Locate the cell with the specified text and output its [x, y] center coordinate. 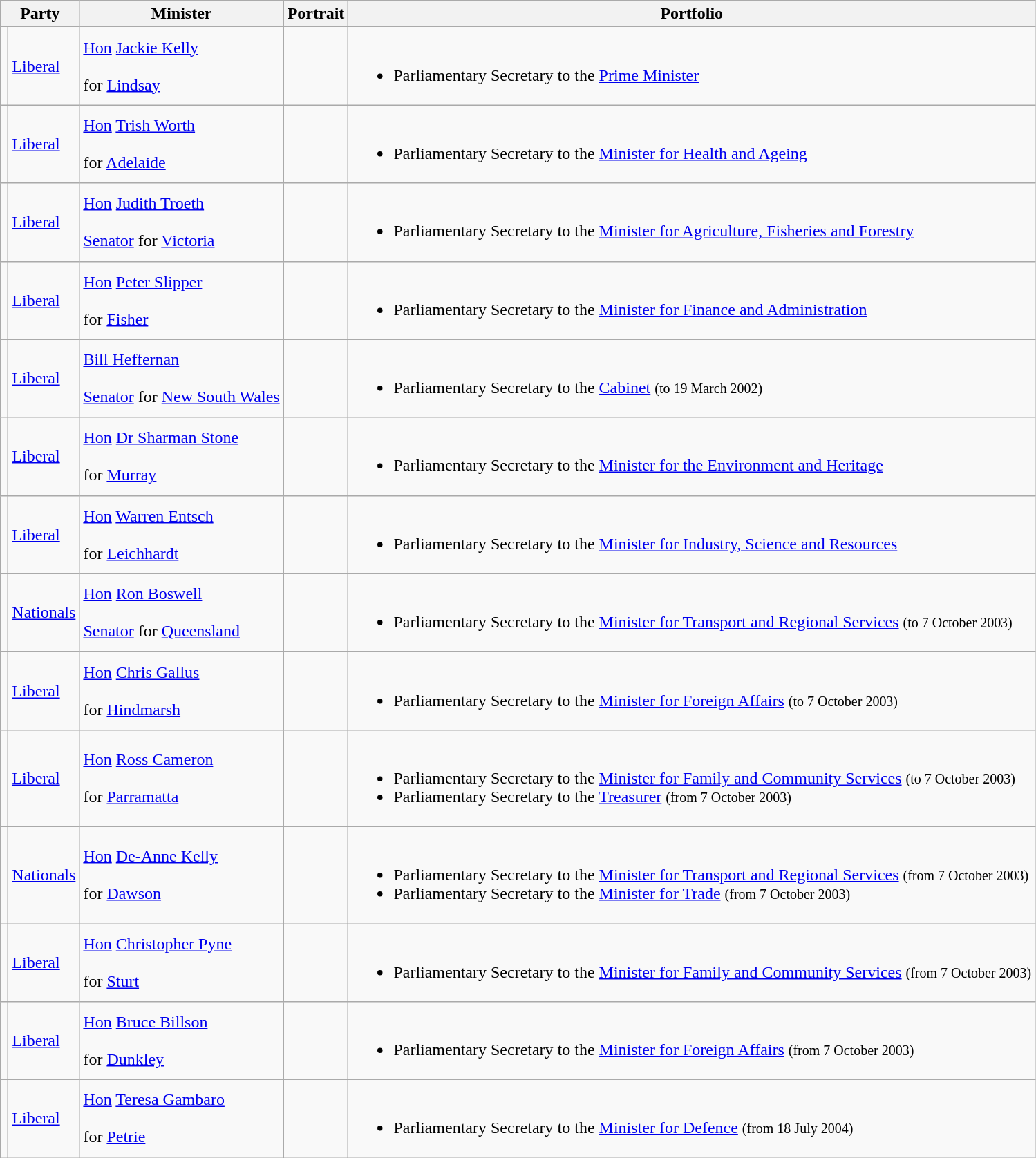
Hon Trish Worth for Adelaide [181, 144]
Parliamentary Secretary to the Prime Minister [692, 66]
Hon Jackie Kelly for Lindsay [181, 66]
Minister [181, 14]
Hon Teresa Gambaro for Petrie [181, 1119]
Hon Warren Entsch for Leichhardt [181, 535]
Parliamentary Secretary to the Minister for Transport and Regional Services (to 7 October 2003) [692, 612]
Hon De-Anne Kelly for Dawson [181, 875]
Parliamentary Secretary to the Minister for Health and Ageing [692, 144]
Hon Dr Sharman Stone for Murray [181, 456]
Hon Bruce Billson for Dunkley [181, 1041]
Hon Judith Troeth Senator for Victoria [181, 222]
Parliamentary Secretary to the Minister for Family and Community Services (from 7 October 2003) [692, 962]
Party [40, 14]
Parliamentary Secretary to the Minister for the Environment and Heritage [692, 456]
Portrait [316, 14]
Parliamentary Secretary to the Minister for Defence (from 18 July 2004) [692, 1119]
Parliamentary Secretary to the Cabinet (to 19 March 2002) [692, 379]
Parliamentary Secretary to the Minister for Foreign Affairs (to 7 October 2003) [692, 691]
Portfolio [692, 14]
Parliamentary Secretary to the Minister for Finance and Administration [692, 300]
Hon Ron Boswell Senator for Queensland [181, 612]
Hon Christopher Pyne for Sturt [181, 962]
Parliamentary Secretary to the Minister for Industry, Science and Resources [692, 535]
Parliamentary Secretary to the Minister for Foreign Affairs (from 7 October 2003) [692, 1041]
Bill Heffernan Senator for New South Wales [181, 379]
Parliamentary Secretary to the Minister for Agriculture, Fisheries and Forestry [692, 222]
Hon Ross Cameron for Parramatta [181, 778]
Hon Chris Gallus for Hindmarsh [181, 691]
Hon Peter Slipper for Fisher [181, 300]
